Capture the cell that displays the provided text and extract its (x, y) central coordinate. 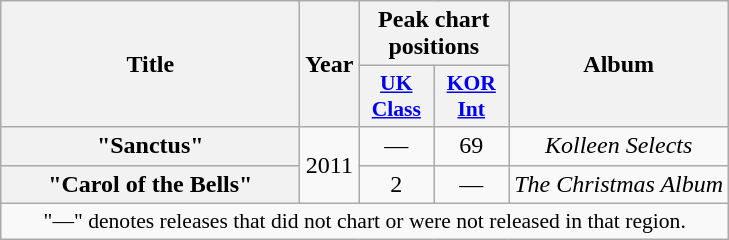
2011 (330, 165)
Album (619, 64)
Title (150, 64)
Year (330, 64)
2 (396, 184)
UK Class (396, 96)
69 (472, 146)
"Carol of the Bells" (150, 184)
Kolleen Selects (619, 146)
"Sanctus" (150, 146)
The Christmas Album (619, 184)
"—" denotes releases that did not chart or were not released in that region. (365, 221)
KOR Int (472, 96)
Peak chart positions (434, 34)
